Search for the cell housing the specified text and yield its [x, y] center coordinate. 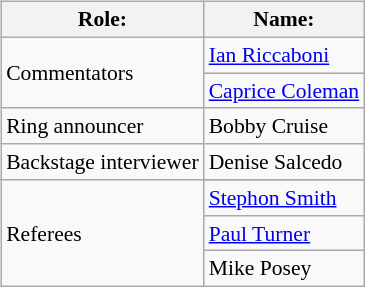
Referees [102, 234]
Commentators [102, 72]
Ian Riccaboni [284, 55]
Ring announcer [102, 126]
Mike Posey [284, 269]
Role: [102, 20]
Bobby Cruise [284, 126]
Name: [284, 20]
Paul Turner [284, 233]
Backstage interviewer [102, 162]
Caprice Coleman [284, 91]
Denise Salcedo [284, 162]
Stephon Smith [284, 198]
